Determine the (x, y) coordinate at the center of the cell enclosing the given text.  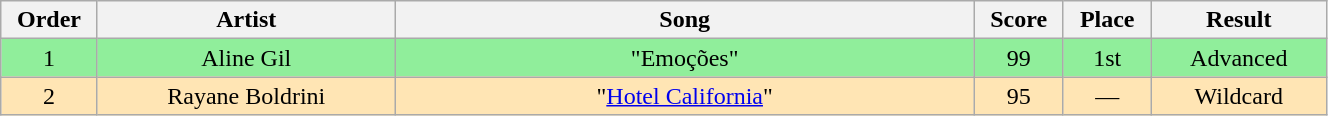
Wildcard (1238, 96)
Order (49, 20)
"Emoções" (684, 58)
Rayane Boldrini (246, 96)
Advanced (1238, 58)
Aline Gil (246, 58)
Result (1238, 20)
— (1107, 96)
2 (49, 96)
Artist (246, 20)
Score (1018, 20)
Song (684, 20)
"Hotel California" (684, 96)
1 (49, 58)
99 (1018, 58)
95 (1018, 96)
Place (1107, 20)
1st (1107, 58)
